Extract the [X, Y] coordinate from the center of the cell holding the provided text.  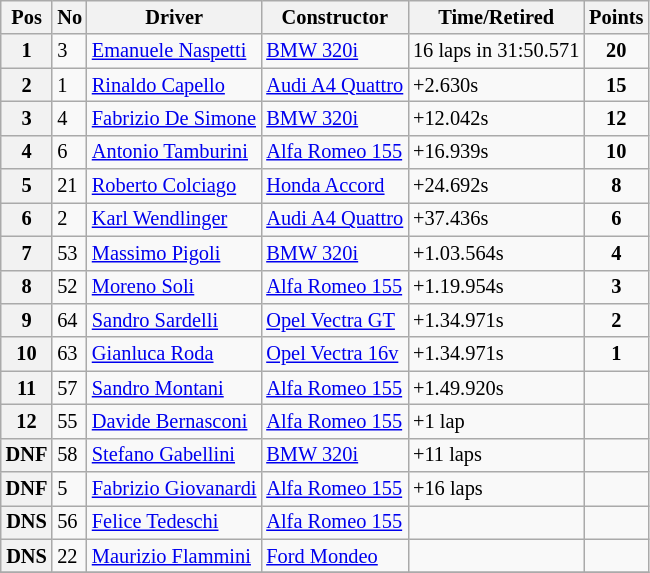
+24.692s [496, 186]
53 [70, 253]
Roberto Colciago [174, 186]
+1.49.920s [496, 388]
Emanuele Naspetti [174, 51]
Constructor [334, 17]
7 [27, 253]
+2.630s [496, 85]
16 laps in 31:50.571 [496, 51]
Sandro Sardelli [174, 320]
22 [70, 556]
+1.19.954s [496, 287]
21 [70, 186]
55 [70, 421]
57 [70, 388]
+12.042s [496, 118]
Honda Accord [334, 186]
11 [27, 388]
64 [70, 320]
+11 laps [496, 455]
Rinaldo Capello [174, 85]
Davide Bernasconi [174, 421]
Driver [174, 17]
Ford Mondeo [334, 556]
Time/Retired [496, 17]
No [70, 17]
63 [70, 354]
Gianluca Roda [174, 354]
52 [70, 287]
Pos [27, 17]
Antonio Tamburini [174, 152]
Karl Wendlinger [174, 219]
Massimo Pigoli [174, 253]
9 [27, 320]
Sandro Montani [174, 388]
Moreno Soli [174, 287]
58 [70, 455]
Opel Vectra GT [334, 320]
20 [616, 51]
Stefano Gabellini [174, 455]
+1.03.564s [496, 253]
15 [616, 85]
+1 lap [496, 421]
Fabrizio De Simone [174, 118]
+16.939s [496, 152]
Fabrizio Giovanardi [174, 489]
56 [70, 522]
Maurizio Flammini [174, 556]
Opel Vectra 16v [334, 354]
Felice Tedeschi [174, 522]
Points [616, 17]
+16 laps [496, 489]
+37.436s [496, 219]
